Capture the cell that displays the provided text and extract its [X, Y] central coordinate. 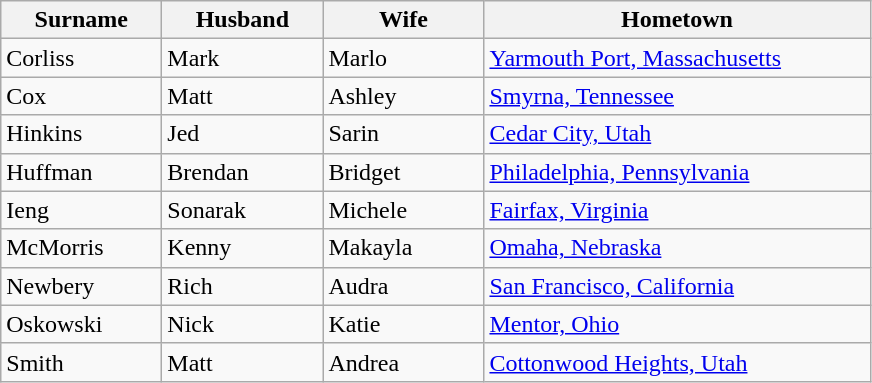
Smith [82, 362]
Cox [82, 96]
Wife [404, 20]
Katie [404, 324]
Hometown [677, 20]
Oskowski [82, 324]
Philadelphia, Pennsylvania [677, 172]
Marlo [404, 58]
San Francisco, California [677, 286]
Andrea [404, 362]
Rich [242, 286]
Cottonwood Heights, Utah [677, 362]
Ieng [82, 210]
Ashley [404, 96]
Surname [82, 20]
Sonarak [242, 210]
Smyrna, Tennessee [677, 96]
Huffman [82, 172]
Audra [404, 286]
Jed [242, 134]
Fairfax, Virginia [677, 210]
Makayla [404, 248]
Sarin [404, 134]
Corliss [82, 58]
McMorris [82, 248]
Hinkins [82, 134]
Cedar City, Utah [677, 134]
Husband [242, 20]
Yarmouth Port, Massachusetts [677, 58]
Omaha, Nebraska [677, 248]
Mentor, Ohio [677, 324]
Nick [242, 324]
Mark [242, 58]
Newbery [82, 286]
Brendan [242, 172]
Bridget [404, 172]
Michele [404, 210]
Kenny [242, 248]
